Locate the cell with the specified text and output its [x, y] center coordinate. 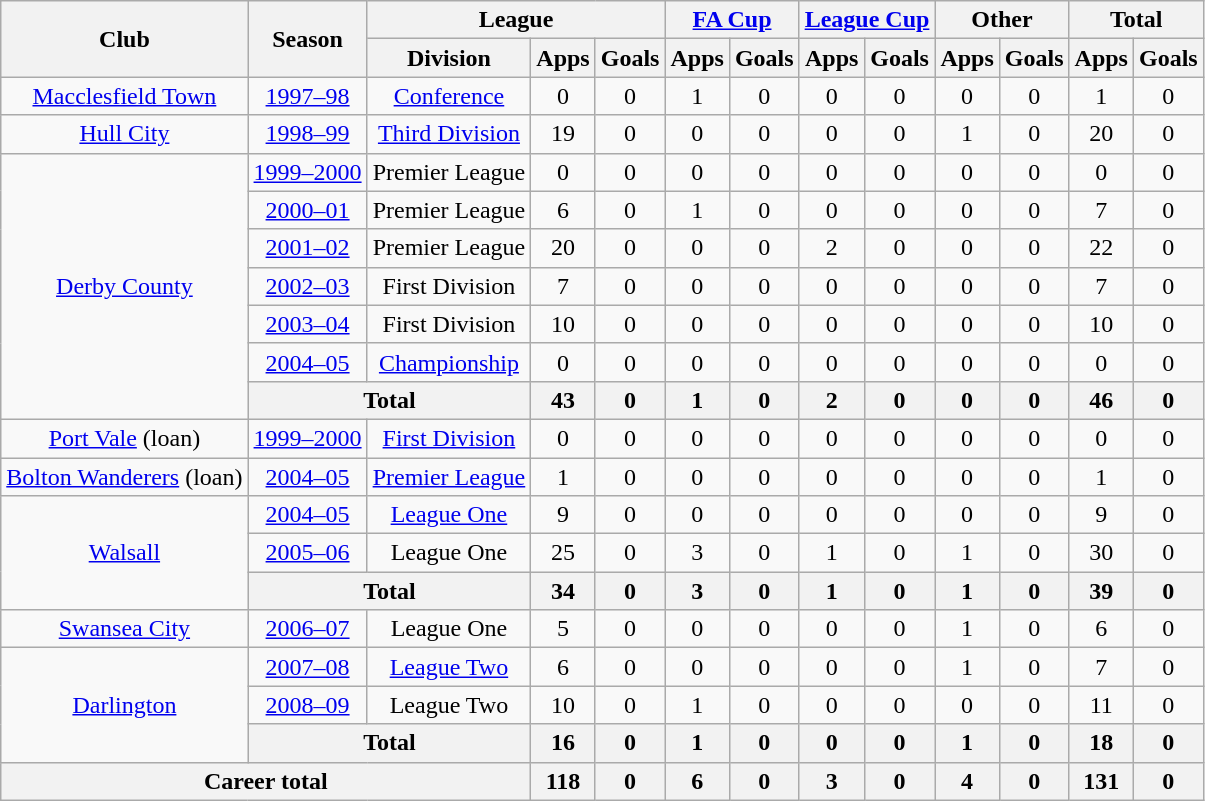
Other [1002, 20]
11 [1101, 705]
Season [308, 39]
2003–04 [308, 324]
2000–01 [308, 210]
46 [1101, 400]
43 [563, 400]
Third Division [449, 134]
2007–08 [308, 667]
18 [1101, 743]
League Cup [867, 20]
Division [449, 58]
Hull City [124, 134]
2006–07 [308, 629]
Derby County [124, 286]
Bolton Wanderers (loan) [124, 477]
34 [563, 591]
Port Vale (loan) [124, 438]
118 [563, 781]
Club [124, 39]
Championship [449, 362]
2001–02 [308, 248]
Career total [266, 781]
4 [967, 781]
2008–09 [308, 705]
FA Cup [732, 20]
Darlington [124, 705]
League [516, 20]
1998–99 [308, 134]
22 [1101, 248]
39 [1101, 591]
5 [563, 629]
2005–06 [308, 553]
Conference [449, 96]
Macclesfield Town [124, 96]
1997–98 [308, 96]
25 [563, 553]
Walsall [124, 553]
2002–03 [308, 286]
19 [563, 134]
30 [1101, 553]
16 [563, 743]
Swansea City [124, 629]
131 [1101, 781]
